Capture the cell that displays the provided text and extract its [X, Y] central coordinate. 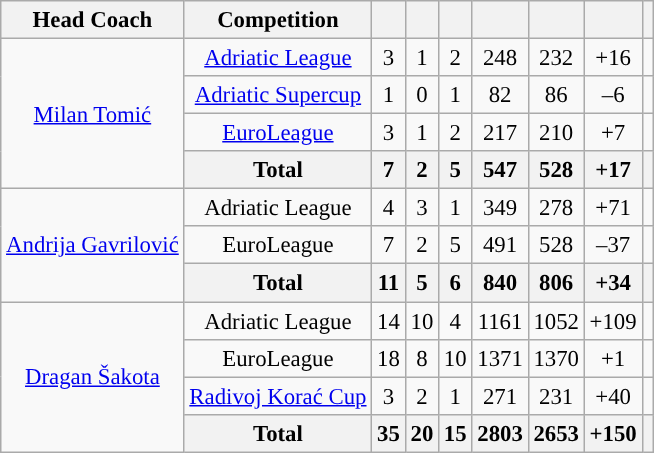
+109 [613, 321]
271 [500, 396]
14 [388, 321]
231 [556, 396]
248 [500, 58]
+7 [613, 133]
217 [500, 133]
20 [422, 433]
547 [500, 170]
+17 [613, 170]
1052 [556, 321]
+71 [613, 208]
+1 [613, 358]
+40 [613, 396]
+34 [613, 283]
Adriatic Supercup [278, 95]
6 [456, 283]
Competition [278, 20]
840 [500, 283]
+150 [613, 433]
278 [556, 208]
18 [388, 358]
86 [556, 95]
Head Coach [92, 20]
11 [388, 283]
Milan Tomić [92, 114]
Dragan Šakota [92, 377]
15 [456, 433]
–6 [613, 95]
349 [500, 208]
82 [500, 95]
2653 [556, 433]
1371 [500, 358]
806 [556, 283]
0 [422, 95]
35 [388, 433]
1161 [500, 321]
Andrija Gavrilović [92, 246]
491 [500, 245]
1370 [556, 358]
2803 [500, 433]
232 [556, 58]
+16 [613, 58]
–37 [613, 245]
Radivoj Korać Cup [278, 396]
8 [422, 358]
210 [556, 133]
